Determine the (x, y) coordinate at the center of the cell enclosing the given text.  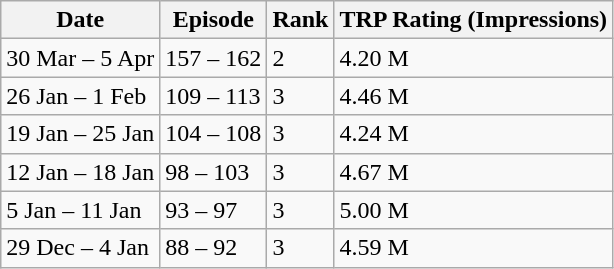
5 Jan – 11 Jan (80, 210)
Episode (214, 20)
4.67 M (474, 172)
4.46 M (474, 96)
104 – 108 (214, 134)
Rank (300, 20)
TRP Rating (Impressions) (474, 20)
4.24 M (474, 134)
29 Dec – 4 Jan (80, 248)
19 Jan – 25 Jan (80, 134)
Date (80, 20)
4.20 M (474, 58)
157 – 162 (214, 58)
12 Jan – 18 Jan (80, 172)
93 – 97 (214, 210)
2 (300, 58)
88 – 92 (214, 248)
4.59 M (474, 248)
30 Mar – 5 Apr (80, 58)
5.00 M (474, 210)
109 – 113 (214, 96)
98 – 103 (214, 172)
26 Jan – 1 Feb (80, 96)
